Determine the (X, Y) coordinate at the center of the cell enclosing the given text.  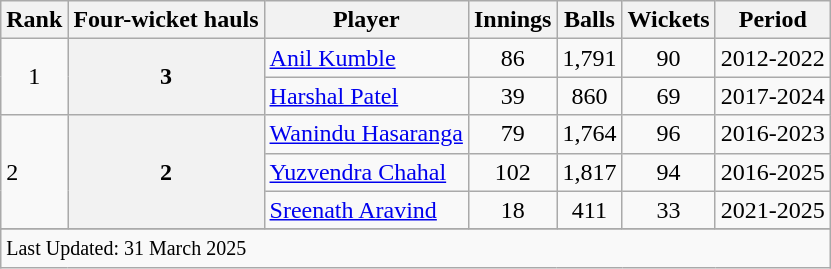
2016-2023 (772, 134)
411 (590, 210)
Sreenath Aravind (366, 210)
Player (366, 20)
860 (590, 96)
2017-2024 (772, 96)
2016-2025 (772, 172)
Yuzvendra Chahal (366, 172)
1,764 (590, 134)
Wanindu Hasaranga (366, 134)
Anil Kumble (366, 58)
18 (512, 210)
Harshal Patel (366, 96)
Innings (512, 20)
1 (34, 77)
39 (512, 96)
69 (668, 96)
Rank (34, 20)
Wickets (668, 20)
94 (668, 172)
Last Updated: 31 March 2025 (416, 248)
1,817 (590, 172)
86 (512, 58)
79 (512, 134)
1,791 (590, 58)
102 (512, 172)
33 (668, 210)
90 (668, 58)
Period (772, 20)
2021-2025 (772, 210)
3 (166, 77)
2012-2022 (772, 58)
96 (668, 134)
Four-wicket hauls (166, 20)
Balls (590, 20)
